Search for the cell housing the specified text and yield its (X, Y) center coordinate. 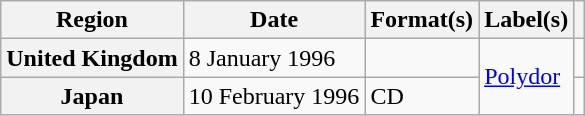
Region (92, 20)
10 February 1996 (274, 96)
Date (274, 20)
Polydor (526, 77)
Label(s) (526, 20)
Japan (92, 96)
8 January 1996 (274, 58)
United Kingdom (92, 58)
Format(s) (422, 20)
CD (422, 96)
